Determine the [X, Y] coordinate at the center of the cell enclosing the given text.  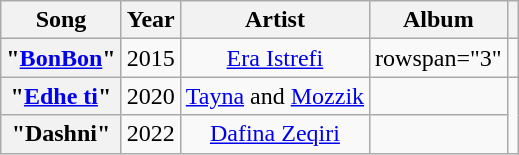
2015 [150, 58]
Year [150, 20]
2020 [150, 96]
Song [61, 20]
Album [439, 20]
Artist [274, 20]
rowspan="3" [439, 58]
"Edhe ti" [61, 96]
Tayna and Mozzik [274, 96]
"Dashni" [61, 134]
2022 [150, 134]
Era Istrefi [274, 58]
Dafina Zeqiri [274, 134]
"BonBon" [61, 58]
